Output the (X, Y) coordinate of the center of the cell containing the given text.  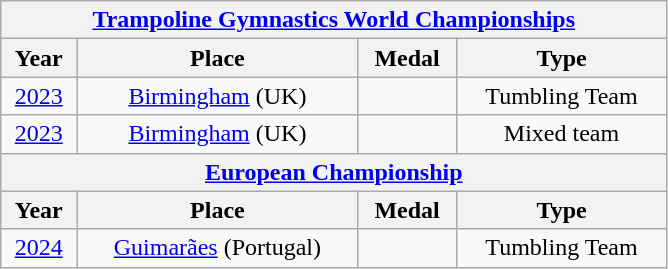
2024 (39, 248)
Mixed team (561, 134)
Trampoline Gymnastics World Championships (334, 20)
European Championship (334, 172)
Guimarães (Portugal) (218, 248)
